Output the [x, y] coordinate of the center of the cell containing the given text.  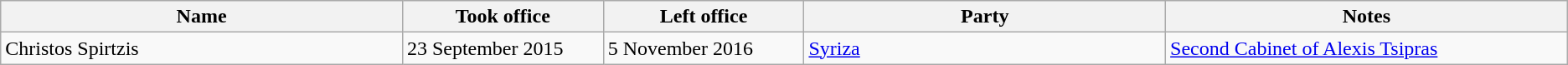
Syriza [985, 48]
Party [985, 17]
Second Cabinet of Alexis Tsipras [1367, 48]
23 September 2015 [503, 48]
Name [202, 17]
Left office [704, 17]
Took office [503, 17]
Notes [1367, 17]
5 November 2016 [704, 48]
Christos Spirtzis [202, 48]
